Detect which cell encompasses the target text, then output its [x, y] center coordinate. 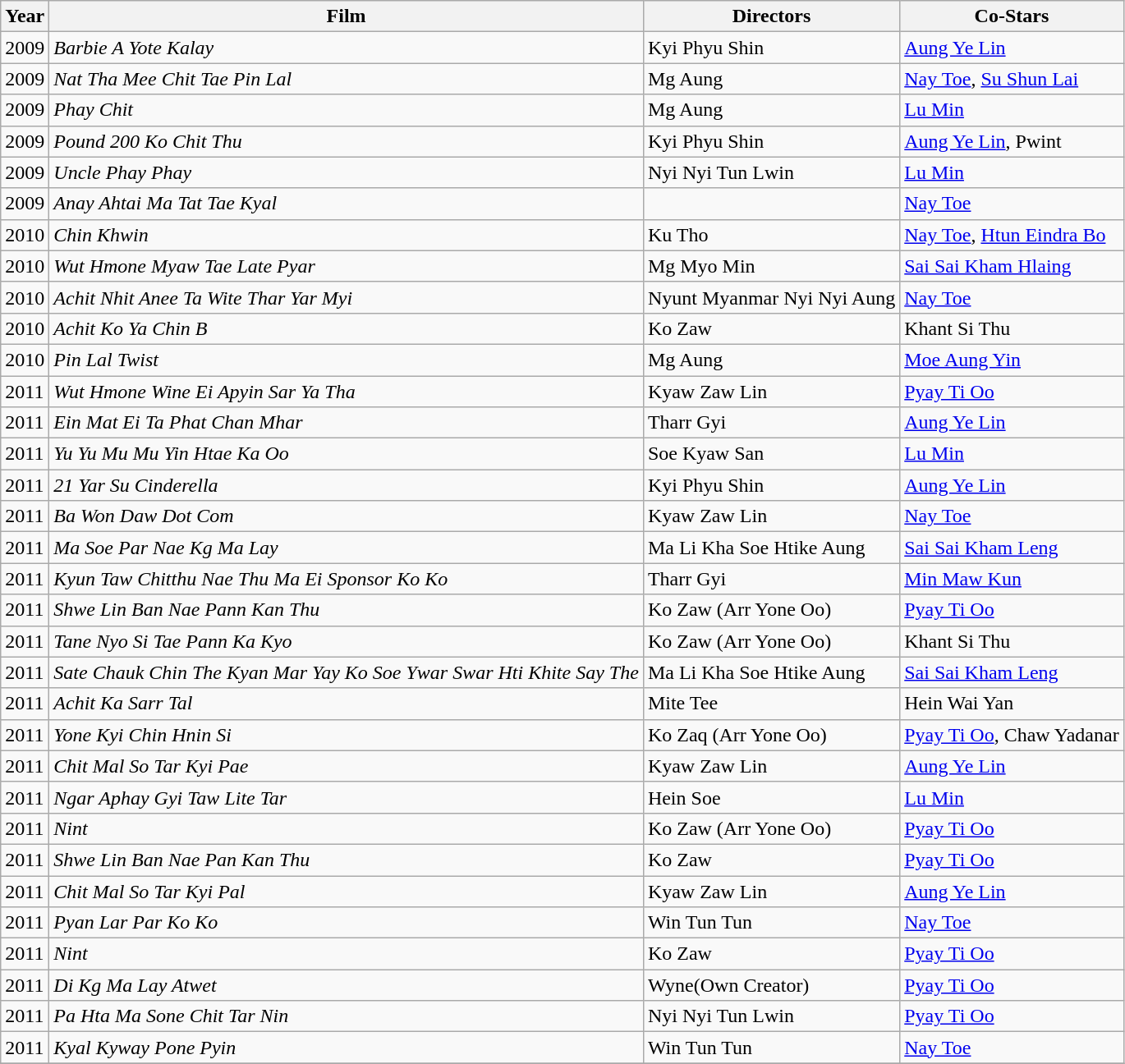
Chit Mal So Tar Kyi Pae [347, 766]
Wut Hmone Myaw Tae Late Pyar [347, 266]
Wyne(Own Creator) [771, 985]
Ma Soe Par Nae Kg Ma Lay [347, 548]
Chin Khwin [347, 235]
Sate Chauk Chin The Kyan Mar Yay Ko Soe Ywar Swar Hti Khite Say The [347, 672]
Kyal Kyway Pone Pyin [347, 1048]
Pyan Lar Par Ko Ko [347, 923]
Soe Kyaw San [771, 454]
Achit Ka Sarr Tal [347, 704]
Shwe Lin Ban Nae Pan Kan Thu [347, 860]
Pin Lal Twist [347, 360]
Hein Wai Yan [1012, 704]
Nay Toe, Su Shun Lai [1012, 79]
Wut Hmone Wine Ei Apyin Sar Ya Tha [347, 392]
Nat Tha Mee Chit Tae Pin Lal [347, 79]
Ko Zaq (Arr Yone Oo) [771, 735]
Chit Mal So Tar Kyi Pal [347, 891]
Mg Myo Min [771, 266]
Kyun Taw Chitthu Nae Thu Ma Ei Sponsor Ko Ko [347, 579]
Moe Aung Yin [1012, 360]
Ku Tho [771, 235]
Barbie A Yote Kalay [347, 48]
Shwe Lin Ban Nae Pann Kan Thu [347, 610]
Pa Hta Ma Sone Chit Tar Nin [347, 1016]
Ein Mat Ei Ta Phat Chan Mhar [347, 423]
Pound 200 Ko Chit Thu [347, 141]
Directors [771, 16]
Hein Soe [771, 797]
Mite Tee [771, 704]
Di Kg Ma Lay Atwet [347, 985]
Tane Nyo Si Tae Pann Ka Kyo [347, 641]
Aung Ye Lin, Pwint [1012, 141]
Nyunt Myanmar Nyi Nyi Aung [771, 297]
Yone Kyi Chin Hnin Si [347, 735]
Uncle Phay Phay [347, 172]
Pyay Ti Oo, Chaw Yadanar [1012, 735]
Sai Sai Kham Hlaing [1012, 266]
Min Maw Kun [1012, 579]
Yu Yu Mu Mu Yin Htae Ka Oo [347, 454]
Phay Chit [347, 110]
Anay Ahtai Ma Tat Tae Kyal [347, 204]
Year [25, 16]
21 Yar Su Cinderella [347, 485]
Nay Toe, Htun Eindra Bo [1012, 235]
Co-Stars [1012, 16]
Ngar Aphay Gyi Taw Lite Tar [347, 797]
Achit Ko Ya Chin B [347, 328]
Ba Won Daw Dot Com [347, 516]
Film [347, 16]
Achit Nhit Anee Ta Wite Thar Yar Myi [347, 297]
